From the cell containing the given text, extract its center point as (x, y) coordinate. 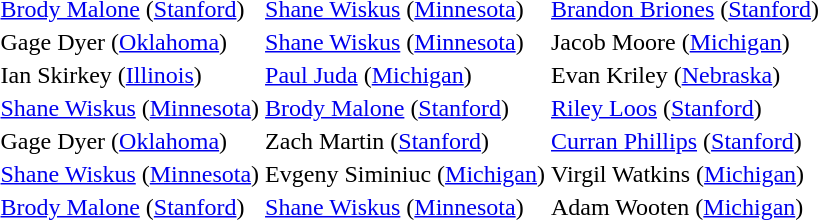
Shane Wiskus (Minnesota) (406, 42)
Zach Martin (Stanford) (406, 141)
Paul Juda (Michigan) (406, 75)
Brody Malone (Stanford) (406, 108)
Evgeny Siminiuc (Michigan) (406, 174)
